Determine the (X, Y) coordinate at the center of the cell enclosing the given text.  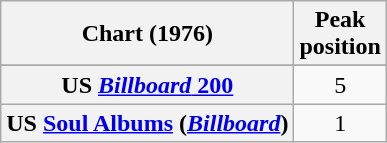
US Soul Albums (Billboard) (148, 123)
5 (340, 85)
Chart (1976) (148, 34)
1 (340, 123)
US Billboard 200 (148, 85)
Peakposition (340, 34)
